Output the [X, Y] coordinate of the center of the cell containing the given text.  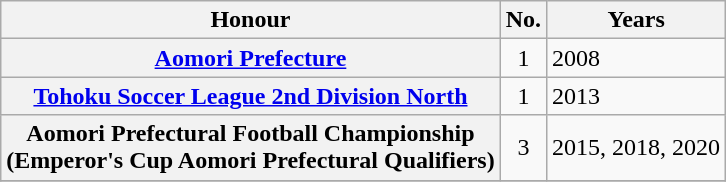
No. [523, 20]
2008 [636, 58]
3 [523, 148]
Honour [250, 20]
Aomori Prefectural Football Championship (Emperor's Cup Aomori Prefectural Qualifiers) [250, 148]
Tohoku Soccer League 2nd Division North [250, 96]
2013 [636, 96]
Aomori Prefecture [250, 58]
2015, 2018, 2020 [636, 148]
Years [636, 20]
